Determine the (X, Y) coordinate at the center of the cell enclosing the given text.  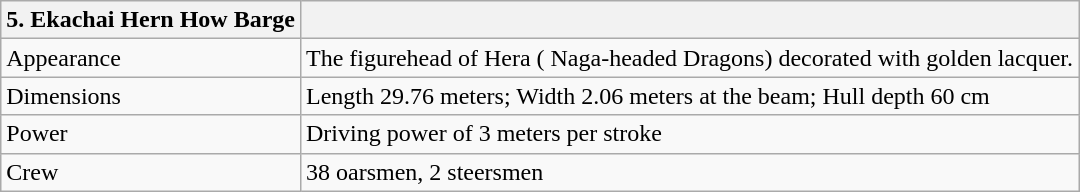
Crew (151, 172)
Length 29.76 meters; Width 2.06 meters at the beam; Hull depth 60 cm (689, 96)
Dimensions (151, 96)
38 oarsmen, 2 steersmen (689, 172)
Appearance (151, 58)
Driving power of 3 meters per stroke (689, 134)
Power (151, 134)
The figurehead of Hera ( Naga-headed Dragons) decorated with golden lacquer. (689, 58)
5. Ekachai Hern How Barge (151, 20)
